For the text-containing cell, return its midpoint in (X, Y) coordinate format. 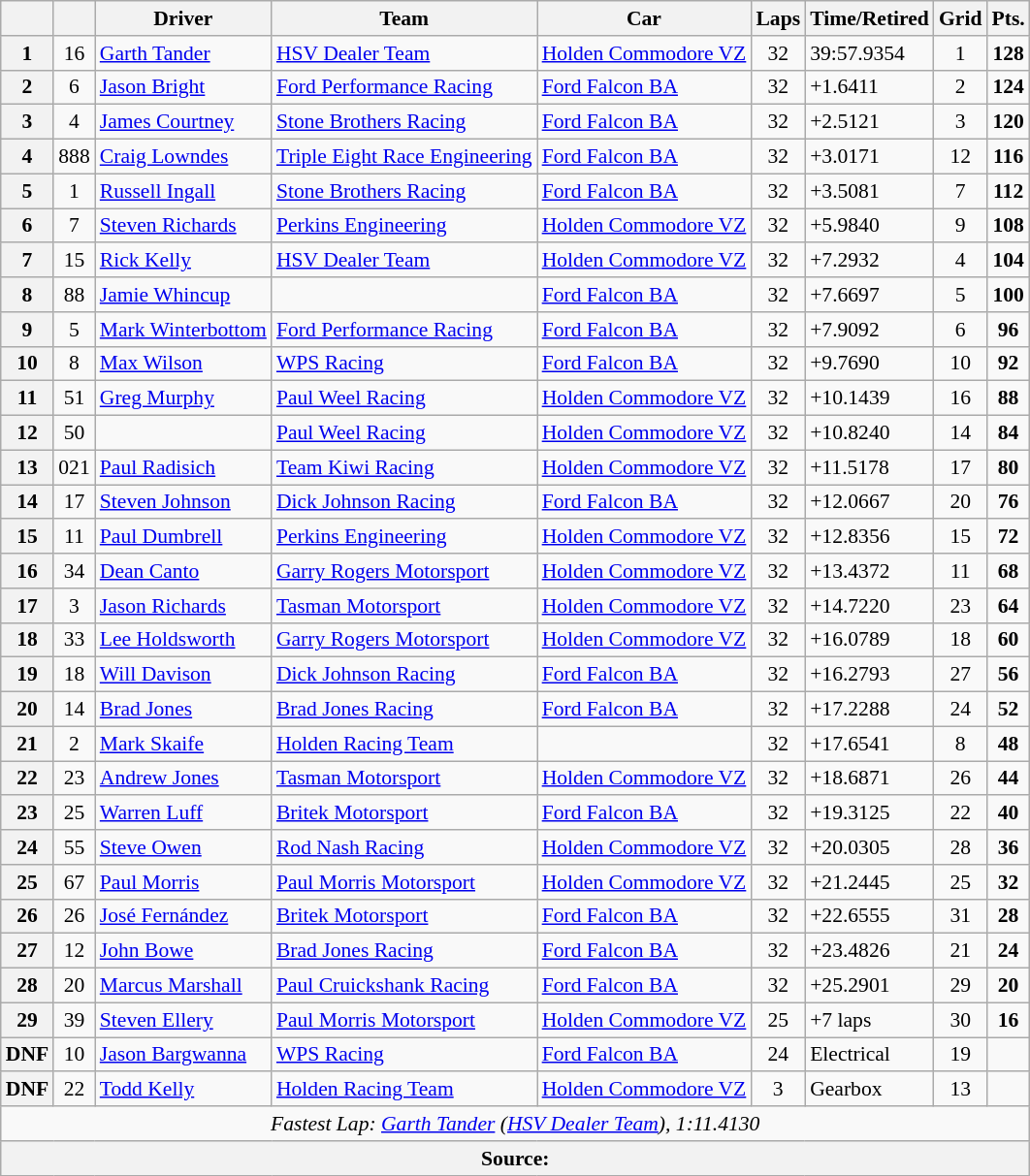
Pts. (1008, 18)
+11.5178 (869, 467)
+2.5121 (869, 122)
Craig Lowndes (183, 157)
+12.8356 (869, 537)
888 (74, 157)
Team (404, 18)
+12.0667 (869, 502)
112 (1008, 191)
67 (74, 882)
92 (1008, 364)
Dean Canto (183, 571)
Marcus Marshall (183, 986)
31 (960, 916)
Paul Radisich (183, 467)
84 (1008, 433)
56 (1008, 675)
Time/Retired (869, 18)
Driver (183, 18)
+22.6555 (869, 916)
Jamie Whincup (183, 295)
51 (74, 398)
Mark Skaife (183, 744)
30 (960, 1020)
+10.1439 (869, 398)
Mark Winterbottom (183, 330)
Garth Tander (183, 53)
Steve Owen (183, 847)
Team Kiwi Racing (404, 467)
+7.9092 (869, 330)
36 (1008, 847)
60 (1008, 640)
+20.0305 (869, 847)
John Bowe (183, 951)
Paul Dumbrell (183, 537)
Todd Kelly (183, 1090)
Laps (778, 18)
Jason Bright (183, 87)
+23.4826 (869, 951)
Steven Ellery (183, 1020)
+1.6411 (869, 87)
+9.7690 (869, 364)
128 (1008, 53)
+16.2793 (869, 675)
+3.5081 (869, 191)
José Fernández (183, 916)
Lee Holdsworth (183, 640)
Source: (516, 1159)
76 (1008, 502)
Brad Jones (183, 710)
+17.6541 (869, 744)
Electrical (869, 1055)
104 (1008, 261)
Warren Luff (183, 813)
100 (1008, 295)
Rick Kelly (183, 261)
+5.9840 (869, 226)
68 (1008, 571)
55 (74, 847)
108 (1008, 226)
72 (1008, 537)
80 (1008, 467)
+7.2932 (869, 261)
Triple Eight Race Engineering (404, 157)
Grid (960, 18)
+18.6871 (869, 779)
+14.7220 (869, 606)
+17.2288 (869, 710)
Paul Cruickshank Racing (404, 986)
Andrew Jones (183, 779)
+7 laps (869, 1020)
124 (1008, 87)
Greg Murphy (183, 398)
39 (74, 1020)
021 (74, 467)
44 (1008, 779)
Max Wilson (183, 364)
+25.2901 (869, 986)
Jason Richards (183, 606)
34 (74, 571)
Steven Richards (183, 226)
+3.0171 (869, 157)
Russell Ingall (183, 191)
+21.2445 (869, 882)
116 (1008, 157)
48 (1008, 744)
+10.8240 (869, 433)
40 (1008, 813)
96 (1008, 330)
Steven Johnson (183, 502)
James Courtney (183, 122)
+16.0789 (869, 640)
Fastest Lap: Garth Tander (HSV Dealer Team), 1:11.4130 (516, 1124)
Rod Nash Racing (404, 847)
33 (74, 640)
52 (1008, 710)
120 (1008, 122)
39:57.9354 (869, 53)
Gearbox (869, 1090)
Car (644, 18)
+13.4372 (869, 571)
Jason Bargwanna (183, 1055)
Will Davison (183, 675)
Paul Morris (183, 882)
+19.3125 (869, 813)
64 (1008, 606)
+7.6697 (869, 295)
50 (74, 433)
